Pinpoint the cell where the given text exists, returning its [x, y] midpoint coordinate. 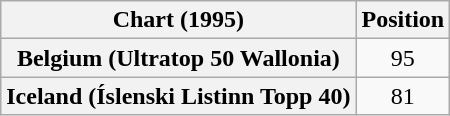
Position [403, 20]
95 [403, 58]
Belgium (Ultratop 50 Wallonia) [178, 58]
81 [403, 96]
Iceland (Íslenski Listinn Topp 40) [178, 96]
Chart (1995) [178, 20]
